Output the (X, Y) coordinate of the center of the cell containing the given text.  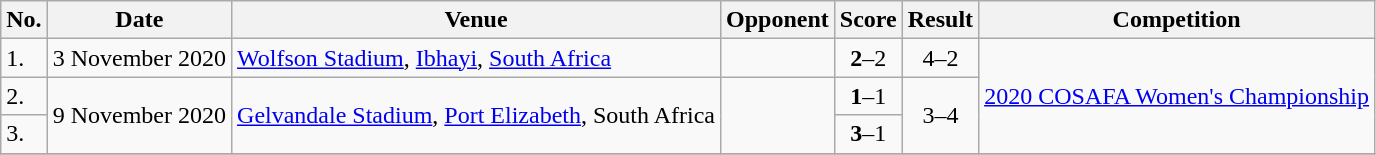
2–2 (868, 58)
Wolfson Stadium, Ibhayi, South Africa (476, 58)
Venue (476, 20)
Opponent (777, 20)
4–2 (940, 58)
3 November 2020 (139, 58)
9 November 2020 (139, 115)
Competition (1177, 20)
2020 COSAFA Women's Championship (1177, 96)
2. (24, 96)
Result (940, 20)
Score (868, 20)
Gelvandale Stadium, Port Elizabeth, South Africa (476, 115)
3–1 (868, 134)
3–4 (940, 115)
No. (24, 20)
1. (24, 58)
Date (139, 20)
1–1 (868, 96)
3. (24, 134)
